For the text-containing cell, return its midpoint in [x, y] coordinate format. 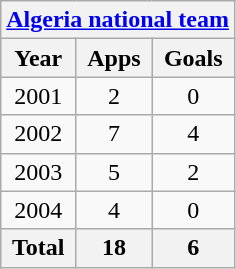
Apps [114, 58]
7 [114, 134]
2001 [38, 96]
Goals [193, 58]
Year [38, 58]
5 [114, 172]
18 [114, 248]
Algeria national team [118, 20]
6 [193, 248]
Total [38, 248]
2003 [38, 172]
2004 [38, 210]
2002 [38, 134]
